From the cell containing the given text, extract its center point as [X, Y] coordinate. 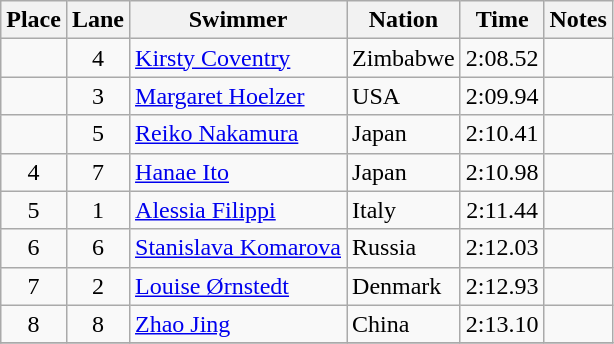
Nation [404, 20]
2:10.41 [502, 134]
2:12.03 [502, 248]
2 [98, 286]
Zhao Jing [238, 324]
Swimmer [238, 20]
Kirsty Coventry [238, 58]
Place [34, 20]
Alessia Filippi [238, 210]
Louise Ørnstedt [238, 286]
Lane [98, 20]
Hanae Ito [238, 172]
China [404, 324]
Stanislava Komarova [238, 248]
Italy [404, 210]
2:11.44 [502, 210]
Russia [404, 248]
2:09.94 [502, 96]
2:12.93 [502, 286]
Margaret Hoelzer [238, 96]
Time [502, 20]
USA [404, 96]
1 [98, 210]
Reiko Nakamura [238, 134]
2:10.98 [502, 172]
Notes [578, 20]
2:13.10 [502, 324]
Denmark [404, 286]
2:08.52 [502, 58]
Zimbabwe [404, 58]
3 [98, 96]
